Provide the [X, Y] coordinate of the cell's center where the given text is located.  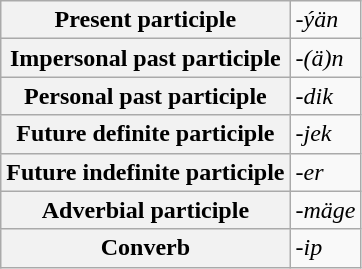
Personal past participle [146, 96]
Adverbial participle [146, 210]
-ip [326, 248]
-dik [326, 96]
-ýän [326, 20]
Future indefinite participle [146, 172]
Impersonal past participle [146, 58]
Converb [146, 248]
Future definite participle [146, 134]
-jek [326, 134]
-(ä)n [326, 58]
Present participle [146, 20]
-er [326, 172]
-mäge [326, 210]
